Pinpoint the cell where the given text exists, returning its [x, y] midpoint coordinate. 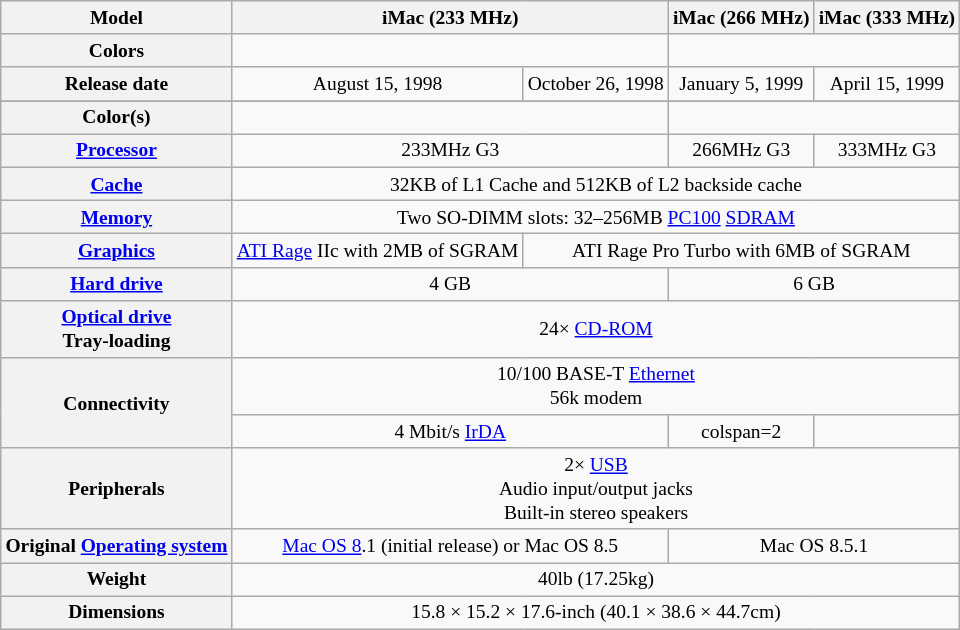
Dimensions [116, 612]
Original Operating system [116, 546]
Mac OS 8.1 (initial release) or Mac OS 8.5 [450, 546]
Weight [116, 580]
24× CD-ROM [596, 328]
January 5, 1999 [741, 84]
Connectivity [116, 404]
Mac OS 8.5.1 [814, 546]
Processor [116, 150]
Release date [116, 84]
Memory [116, 216]
4 GB [450, 284]
6 GB [814, 284]
October 26, 1998 [596, 84]
Peripherals [116, 488]
10/100 BASE-T Ethernet56k modem [596, 386]
Cache [116, 184]
colspan=2 [741, 432]
15.8 × 15.2 × 17.6-inch (40.1 × 38.6 × 44.7cm) [596, 612]
Optical driveTray-loading [116, 328]
Hard drive [116, 284]
266MHz G3 [741, 150]
Model [116, 18]
ATI Rage IIc with 2MB of SGRAM [378, 250]
333MHz G3 [887, 150]
Graphics [116, 250]
iMac (333 MHz) [887, 18]
iMac (233 MHz) [450, 18]
32KB of L1 Cache and 512KB of L2 backside cache [596, 184]
2× USBAudio input/output jacksBuilt-in stereo speakers [596, 488]
August 15, 1998 [378, 84]
40lb (17.25kg) [596, 580]
iMac (266 MHz) [741, 18]
4 Mbit/s IrDA [450, 432]
Colors [116, 50]
Two SO-DIMM slots: 32–256MB PC100 SDRAM [596, 216]
April 15, 1999 [887, 84]
233MHz G3 [450, 150]
Color(s) [116, 118]
ATI Rage Pro Turbo with 6MB of SGRAM [742, 250]
